Determine the [X, Y] coordinate at the center of the cell enclosing the given text.  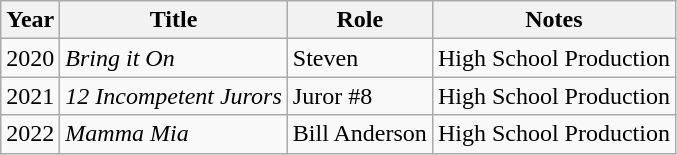
Notes [554, 20]
Title [174, 20]
Juror #8 [360, 96]
2020 [30, 58]
2021 [30, 96]
Role [360, 20]
12 Incompetent Jurors [174, 96]
Steven [360, 58]
Bill Anderson [360, 134]
Mamma Mia [174, 134]
2022 [30, 134]
Year [30, 20]
Bring it On [174, 58]
